Locate the cell with the specified text and output its (X, Y) center coordinate. 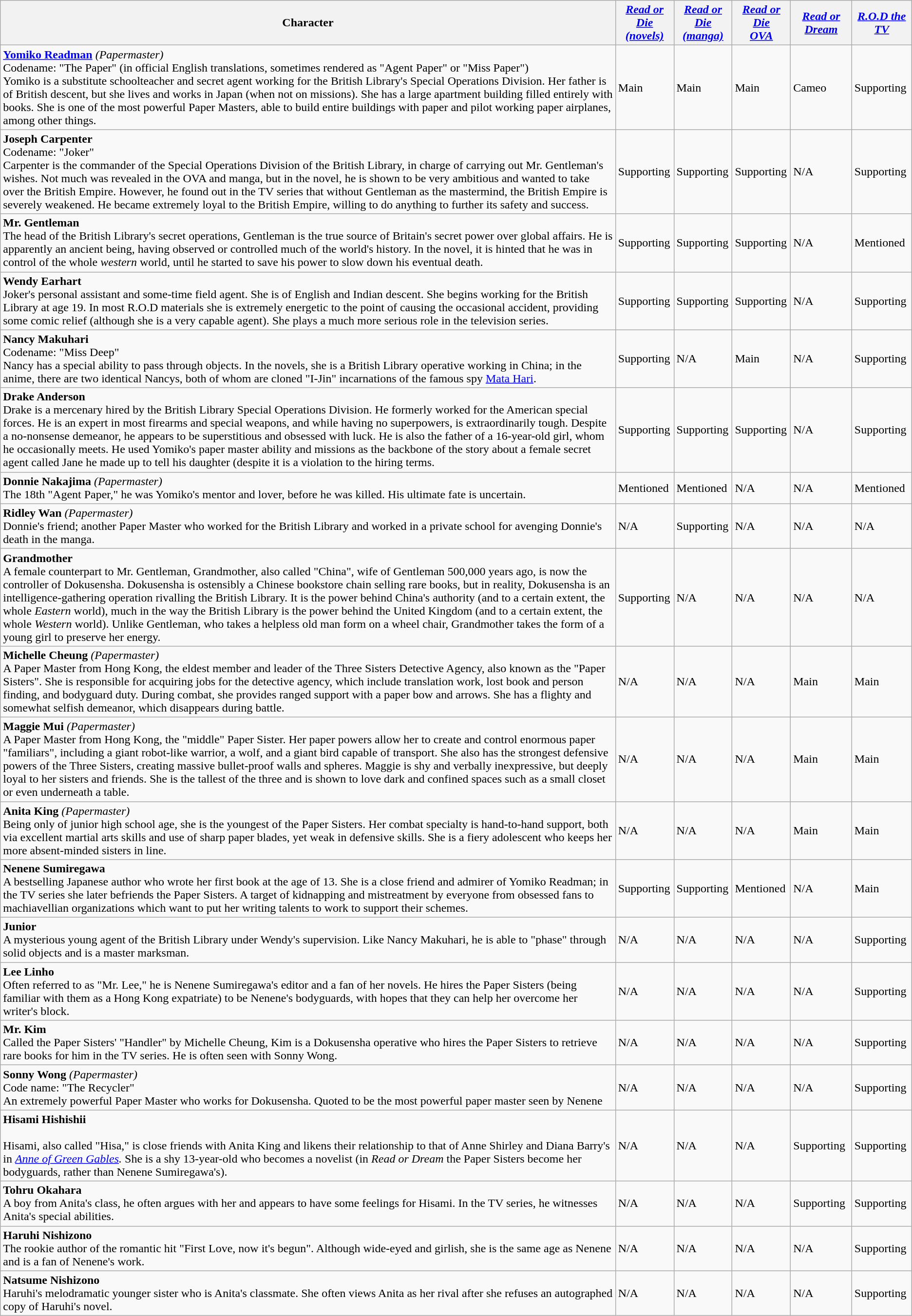
Read or Die(manga) (703, 23)
Donnie Nakajima (Papermaster)The 18th "Agent Paper," he was Yomiko's mentor and lover, before he was killed. His ultimate fate is uncertain. (308, 488)
Read or Dream (821, 23)
Read or DieOVA (761, 23)
Cameo (821, 88)
R.O.D the TV (882, 23)
Read or Die(novels) (645, 23)
Character (308, 23)
